For the text-containing cell, return its midpoint in (X, Y) coordinate format. 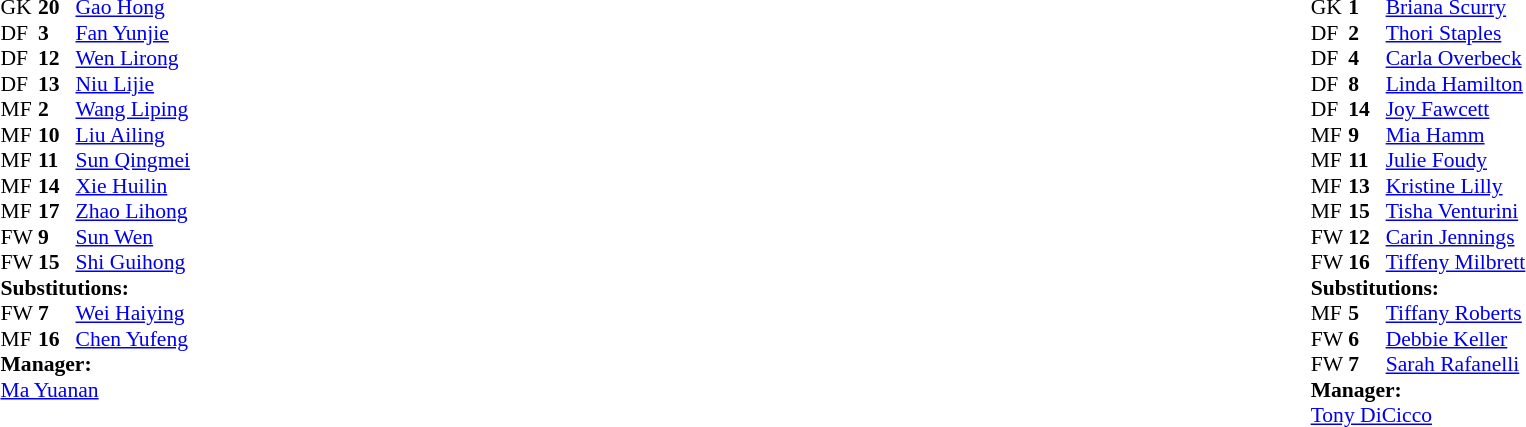
Sun Qingmei (134, 161)
Tisha Venturini (1456, 211)
Tiffeny Milbrett (1456, 263)
Joy Fawcett (1456, 109)
Debbie Keller (1456, 339)
Wang Liping (134, 109)
Niu Lijie (134, 84)
4 (1367, 59)
17 (57, 211)
3 (57, 33)
Fan Yunjie (134, 33)
Wei Haiying (134, 313)
Thori Staples (1456, 33)
Zhao Lihong (134, 211)
8 (1367, 84)
Wen Lirong (134, 59)
Kristine Lilly (1456, 186)
Ma Yuanan (95, 390)
Linda Hamilton (1456, 84)
Shi Guihong (134, 263)
Carin Jennings (1456, 237)
Tiffany Roberts (1456, 313)
6 (1367, 339)
Carla Overbeck (1456, 59)
Mia Hamm (1456, 135)
Julie Foudy (1456, 161)
10 (57, 135)
5 (1367, 313)
Sun Wen (134, 237)
Sarah Rafanelli (1456, 365)
Xie Huilin (134, 186)
Liu Ailing (134, 135)
Chen Yufeng (134, 339)
